From the cell containing the given text, extract its center point as (x, y) coordinate. 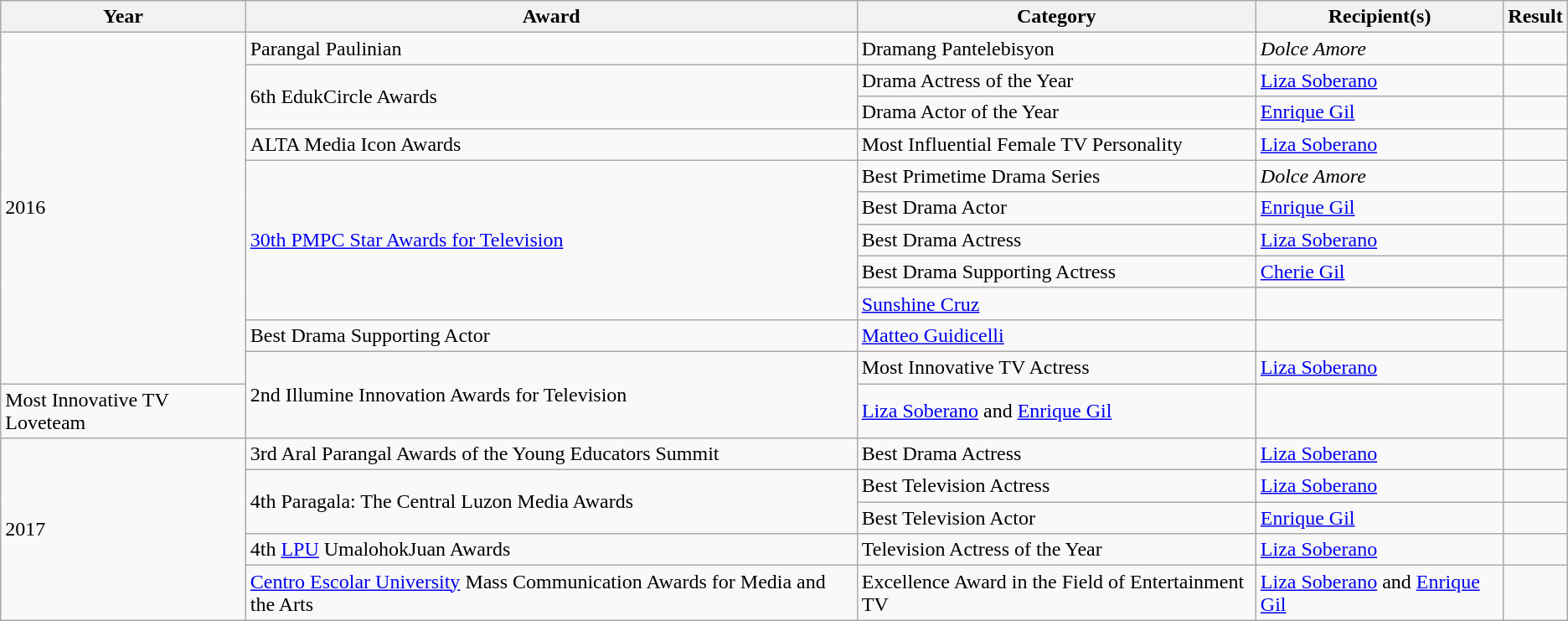
Year (123, 17)
Best Drama Supporting Actress (1056, 272)
30th PMPC Star Awards for Television (551, 240)
Sunshine Cruz (1056, 303)
2017 (123, 530)
4th Paragala: The Central Luzon Media Awards (551, 502)
Parangal Paulinian (551, 49)
Television Actress of the Year (1056, 550)
Most Influential Female TV Personality (1056, 144)
Most Innovative TV Actress (1056, 367)
Result (1535, 17)
4th LPU UmalohokJuan Awards (551, 550)
Best Primetime Drama Series (1056, 176)
Centro Escolar University Mass Communication Awards for Media and the Arts (551, 593)
Best Television Actor (1056, 518)
2016 (123, 208)
Category (1056, 17)
Cherie Gil (1379, 272)
Drama Actress of the Year (1056, 80)
Excellence Award in the Field of Entertainment TV (1056, 593)
6th EdukCircle Awards (551, 96)
Best Television Actress (1056, 486)
Dramang Pantelebisyon (1056, 49)
ALTA Media Icon Awards (551, 144)
3rd Aral Parangal Awards of the Young Educators Summit (551, 454)
Award (551, 17)
Best Drama Actor (1056, 208)
Most Innovative TV Loveteam (123, 411)
Recipient(s) (1379, 17)
Best Drama Supporting Actor (551, 335)
Drama Actor of the Year (1056, 112)
2nd Illumine Innovation Awards for Television (551, 394)
Matteo Guidicelli (1056, 335)
